Return the (x, y) coordinate for the center point of the cell that contains the specified text.  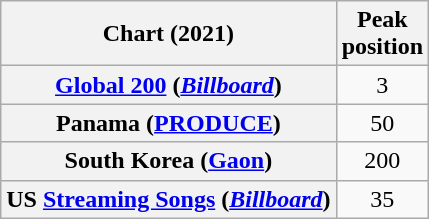
Chart (2021) (168, 34)
Panama (PRODUCE) (168, 123)
3 (382, 85)
South Korea (Gaon) (168, 161)
US Streaming Songs (Billboard) (168, 199)
Global 200 (Billboard) (168, 85)
200 (382, 161)
Peakposition (382, 34)
35 (382, 199)
50 (382, 123)
